Return [X, Y] of the center of cell containing provided text 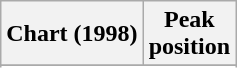
Peakposition [189, 34]
Chart (1998) [72, 34]
